Return (X, Y) of the center of cell containing provided text 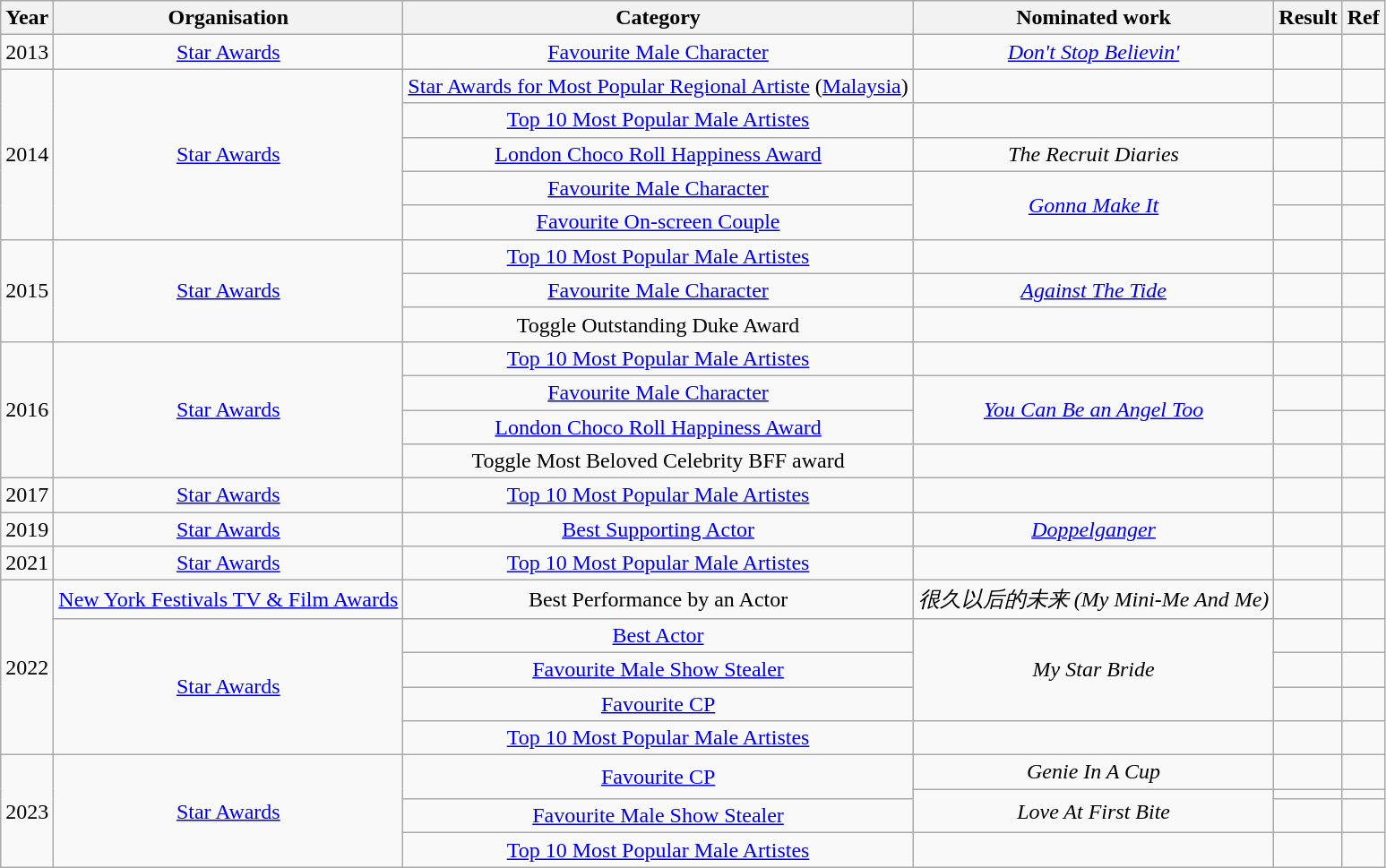
2023 (27, 812)
2021 (27, 563)
很久以后的未来 (My Mini-Me And Me) (1093, 600)
Organisation (228, 18)
My Star Bride (1093, 669)
2022 (27, 668)
Nominated work (1093, 18)
Category (658, 18)
Best Performance by an Actor (658, 600)
Against The Tide (1093, 290)
2016 (27, 409)
You Can Be an Angel Too (1093, 409)
Toggle Most Beloved Celebrity BFF award (658, 461)
2013 (27, 52)
Favourite On-screen Couple (658, 222)
Genie In A Cup (1093, 772)
Toggle Outstanding Duke Award (658, 324)
Ref (1364, 18)
2019 (27, 529)
The Recruit Diaries (1093, 154)
Gonna Make It (1093, 205)
Result (1308, 18)
2015 (27, 290)
Love At First Bite (1093, 812)
Best Actor (658, 635)
Star Awards for Most Popular Regional Artiste (Malaysia) (658, 86)
Doppelganger (1093, 529)
Year (27, 18)
2014 (27, 154)
2017 (27, 495)
New York Festivals TV & Film Awards (228, 600)
Don't Stop Believin' (1093, 52)
Best Supporting Actor (658, 529)
